Provide the [x, y] coordinate of the cell's center where the given text is located.  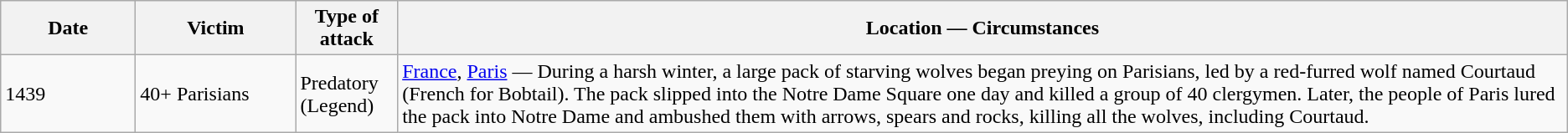
Type of attack [347, 28]
Location — Circumstances [983, 28]
Predatory(Legend) [347, 94]
Victim [216, 28]
Date [69, 28]
40+ Parisians [216, 94]
1439 [69, 94]
